Find where the given text appears and provide that cell's center as [x, y] coordinate. 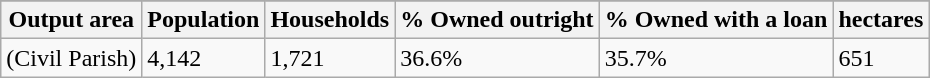
35.7% [716, 58]
(Civil Parish) [72, 58]
Households [330, 20]
hectares [881, 20]
4,142 [204, 58]
Population [204, 20]
36.6% [497, 58]
% Owned outright [497, 20]
Output area [72, 20]
% Owned with a loan [716, 20]
651 [881, 58]
1,721 [330, 58]
